Scan for the cell matching the given text and deliver its [x, y] coordinate at center. 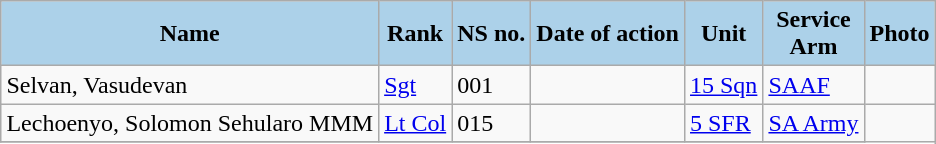
15 Sqn [723, 85]
Name [190, 34]
001 [492, 85]
SAAF [814, 85]
Lt Col [416, 123]
Selvan, Vasudevan [190, 85]
015 [492, 123]
Date of action [608, 34]
ServiceArm [814, 34]
Rank [416, 34]
Photo [900, 34]
Lechoenyo, Solomon Sehularo MMM [190, 123]
SA Army [814, 123]
5 SFR [723, 123]
Sgt [416, 85]
Unit [723, 34]
NS no. [492, 34]
